Detect which cell encompasses the target text, then output its (x, y) center coordinate. 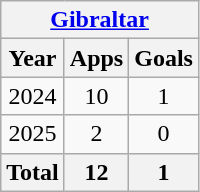
0 (164, 134)
Year (33, 58)
Apps (96, 58)
Gibraltar (100, 20)
2 (96, 134)
12 (96, 172)
Total (33, 172)
Goals (164, 58)
2025 (33, 134)
10 (96, 96)
2024 (33, 96)
